Find where the given text appears and provide that cell's center as (x, y) coordinate. 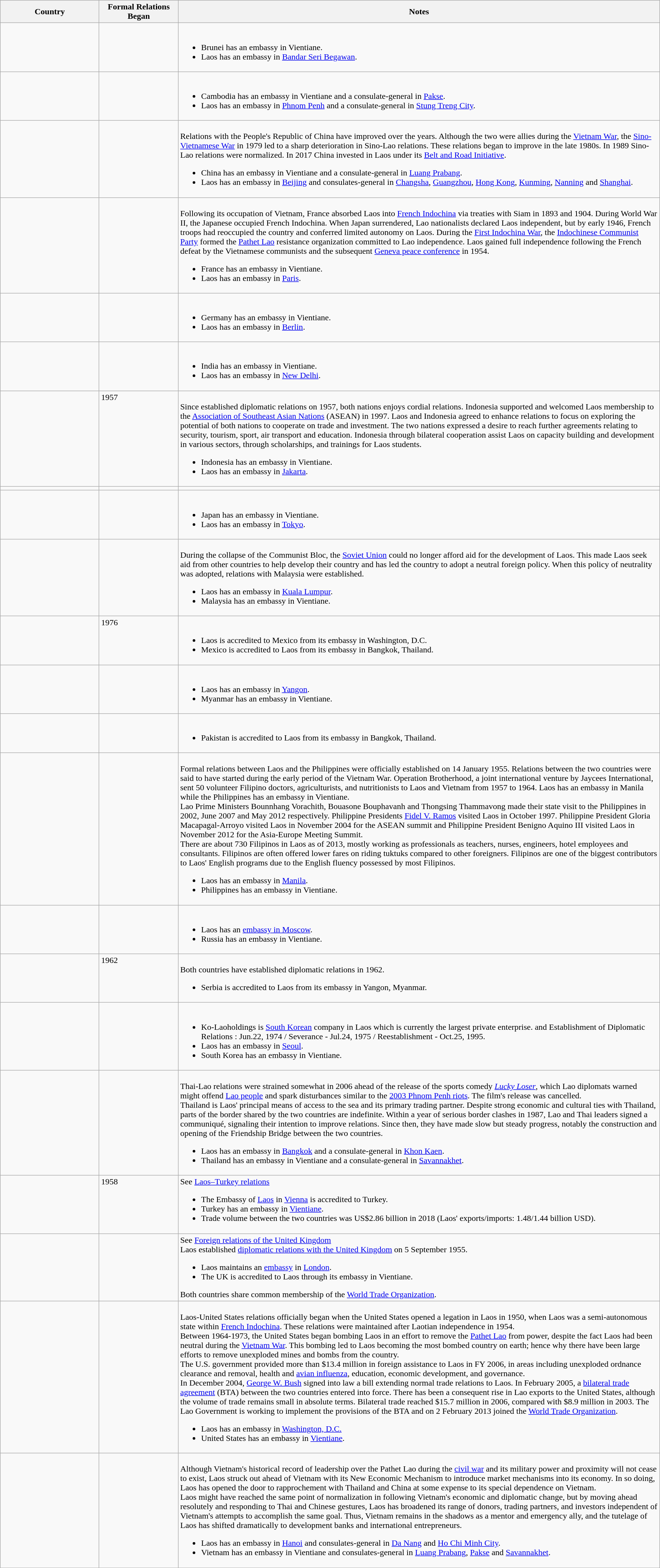
Both countries have established diplomatic relations in 1962.Serbia is accredited to Laos from its embassy in Yangon, Myanmar. (419, 978)
Japan has an embassy in Vientiane.Laos has an embassy in Tokyo. (419, 515)
Cambodia has an embassy in Vientiane and a consulate-general in Pakse.Laos has an embassy in Phnom Penh and a consulate-general in Stung Treng City. (419, 96)
Laos is accredited to Mexico from its embassy in Washington, D.C.Mexico is accredited to Laos from its embassy in Bangkok, Thailand. (419, 640)
1962 (139, 978)
Formal Relations Began (139, 12)
1976 (139, 640)
Germany has an embassy in Vientiane.Laos has an embassy in Berlin. (419, 317)
Notes (419, 12)
Pakistan is accredited to Laos from its embassy in Bangkok, Thailand. (419, 733)
Country (50, 12)
Laos has an embassy in Moscow.Russia has an embassy in Vientiane. (419, 930)
Brunei has an embassy in Vientiane.Laos has an embassy in Bandar Seri Begawan. (419, 47)
India has an embassy in Vientiane.Laos has an embassy in New Delhi. (419, 366)
1958 (139, 1205)
1957 (139, 439)
Laos has an embassy in Yangon.Myanmar has an embassy in Vientiane. (419, 689)
